Locate the cell with the specified text and output its (x, y) center coordinate. 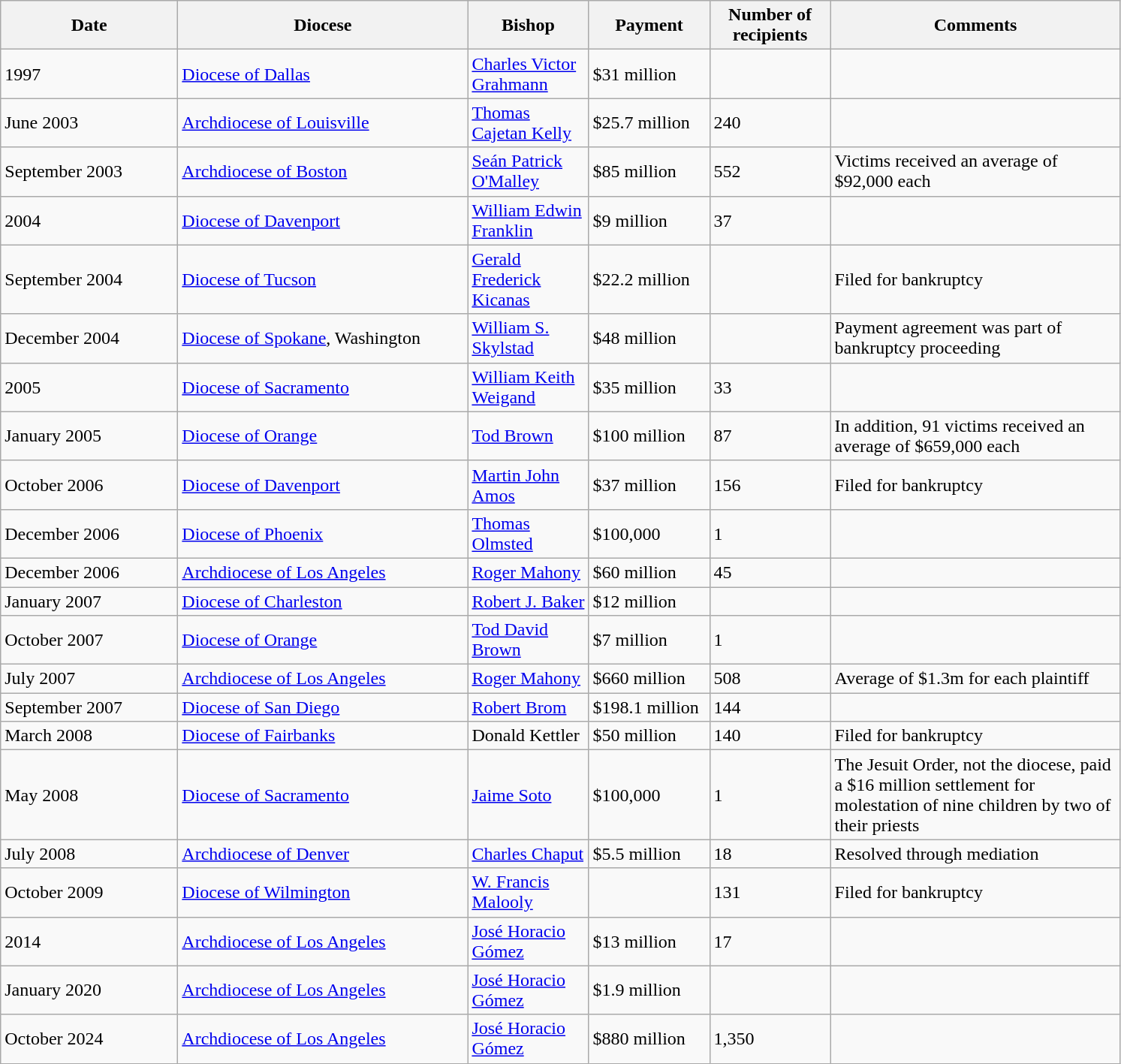
Diocese of San Diego (323, 707)
October 2007 (89, 640)
Diocese of Fairbanks (323, 736)
$48 million (649, 338)
May 2008 (89, 794)
Robert Brom (529, 707)
2005 (89, 387)
June 2003 (89, 123)
Jaime Soto (529, 794)
Bishop (529, 26)
$12 million (649, 601)
Victims received an average of $92,000 each (975, 171)
$880 million (649, 1039)
Diocese of Charleston (323, 601)
131 (770, 892)
87 (770, 436)
508 (770, 679)
W. Francis Malooly (529, 892)
$31 million (649, 74)
144 (770, 707)
September 2004 (89, 279)
January 2005 (89, 436)
240 (770, 123)
1,350 (770, 1039)
January 2020 (89, 990)
Donald Kettler (529, 736)
Number of recipients (770, 26)
Diocese of Wilmington (323, 892)
Diocese of Phoenix (323, 533)
$7 million (649, 640)
$37 million (649, 485)
Diocese of Tucson (323, 279)
September 2007 (89, 707)
Charles Chaput (529, 854)
Payment (649, 26)
January 2007 (89, 601)
Thomas Olmsted (529, 533)
Date (89, 26)
July 2008 (89, 854)
156 (770, 485)
Diocese (323, 26)
October 2009 (89, 892)
$25.7 million (649, 123)
Martin John Amos (529, 485)
William Edwin Franklin (529, 221)
$22.2 million (649, 279)
$13 million (649, 942)
The Jesuit Order, not the diocese, paid a $16 million settlement for molestation of nine children by two of their priests (975, 794)
$9 million (649, 221)
December 2004 (89, 338)
$198.1 million (649, 707)
552 (770, 171)
Tod David Brown (529, 640)
140 (770, 736)
March 2008 (89, 736)
$1.9 million (649, 990)
Charles Victor Grahmann (529, 74)
Average of $1.3m for each plaintiff (975, 679)
33 (770, 387)
July 2007 (89, 679)
Robert J. Baker (529, 601)
Diocese of Dallas (323, 74)
September 2003 (89, 171)
Gerald Frederick Kicanas (529, 279)
1997 (89, 74)
Payment agreement was part of bankruptcy proceeding (975, 338)
William Keith Weigand (529, 387)
Diocese of Spokane, Washington (323, 338)
Archdiocese of Denver (323, 854)
Thomas Cajetan Kelly (529, 123)
In addition, 91 victims received an average of $659,000 each (975, 436)
18 (770, 854)
$100 million (649, 436)
October 2006 (89, 485)
Resolved through mediation (975, 854)
Tod Brown (529, 436)
$35 million (649, 387)
$85 million (649, 171)
2004 (89, 221)
$60 million (649, 572)
$660 million (649, 679)
Comments (975, 26)
Seán Patrick O'Malley (529, 171)
William S. Skylstad (529, 338)
2014 (89, 942)
17 (770, 942)
37 (770, 221)
Archdiocese of Louisville (323, 123)
October 2024 (89, 1039)
45 (770, 572)
$5.5 million (649, 854)
Archdiocese of Boston (323, 171)
$50 million (649, 736)
